Provide the [X, Y] coordinate of the cell's center where the given text is located.  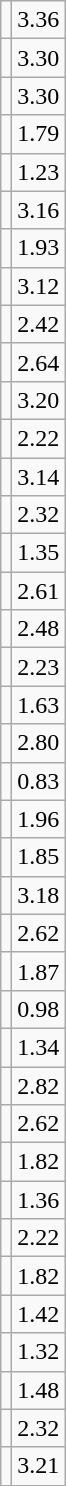
3.36 [38, 20]
2.82 [38, 1085]
1.87 [38, 971]
3.12 [38, 286]
1.23 [38, 172]
3.18 [38, 895]
2.61 [38, 591]
1.85 [38, 857]
1.32 [38, 1352]
2.64 [38, 362]
1.96 [38, 819]
1.42 [38, 1314]
3.14 [38, 477]
1.34 [38, 1047]
2.42 [38, 324]
0.98 [38, 1009]
1.35 [38, 553]
2.48 [38, 629]
3.16 [38, 210]
1.48 [38, 1390]
1.79 [38, 134]
1.93 [38, 248]
2.23 [38, 667]
2.80 [38, 743]
0.83 [38, 781]
1.36 [38, 1200]
1.63 [38, 705]
3.20 [38, 400]
3.21 [38, 1466]
